Return (X, Y) of the center of cell containing provided text 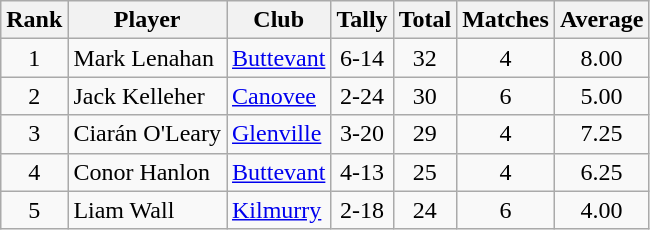
32 (425, 58)
4.00 (602, 210)
5.00 (602, 96)
7.25 (602, 134)
Average (602, 20)
Total (425, 20)
Player (148, 20)
Canovee (278, 96)
Tally (362, 20)
2-24 (362, 96)
30 (425, 96)
29 (425, 134)
6.25 (602, 172)
Jack Kelleher (148, 96)
5 (34, 210)
6-14 (362, 58)
3 (34, 134)
2-18 (362, 210)
Mark Lenahan (148, 58)
3-20 (362, 134)
Matches (506, 20)
Club (278, 20)
4-13 (362, 172)
Ciarán O'Leary (148, 134)
25 (425, 172)
1 (34, 58)
Glenville (278, 134)
2 (34, 96)
Conor Hanlon (148, 172)
Kilmurry (278, 210)
24 (425, 210)
Liam Wall (148, 210)
Rank (34, 20)
8.00 (602, 58)
